Output the [X, Y] coordinate of the center of the cell containing the given text.  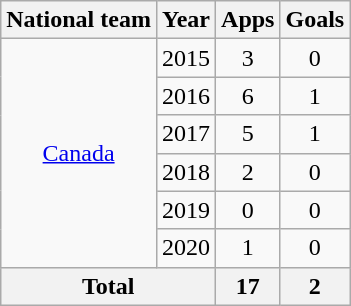
5 [248, 134]
2019 [186, 210]
17 [248, 286]
2018 [186, 172]
Canada [79, 153]
3 [248, 58]
2016 [186, 96]
2020 [186, 248]
Apps [248, 20]
2015 [186, 58]
Total [108, 286]
2017 [186, 134]
National team [79, 20]
6 [248, 96]
Goals [315, 20]
Year [186, 20]
